From the cell containing the given text, extract its center point as (X, Y) coordinate. 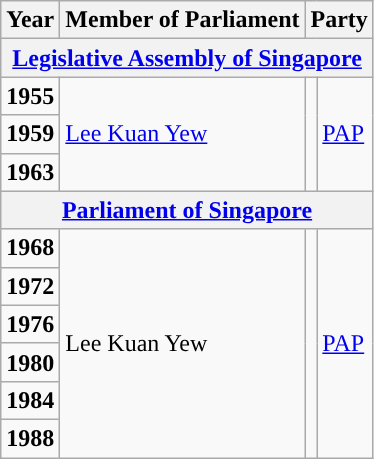
1959 (30, 134)
Member of Parliament (182, 20)
Party (339, 20)
1988 (30, 438)
1972 (30, 286)
Year (30, 20)
1984 (30, 400)
1980 (30, 362)
1963 (30, 172)
Legislative Assembly of Singapore (188, 58)
1968 (30, 248)
1955 (30, 96)
1976 (30, 324)
Parliament of Singapore (188, 210)
